Search for the cell housing the specified text and yield its (x, y) center coordinate. 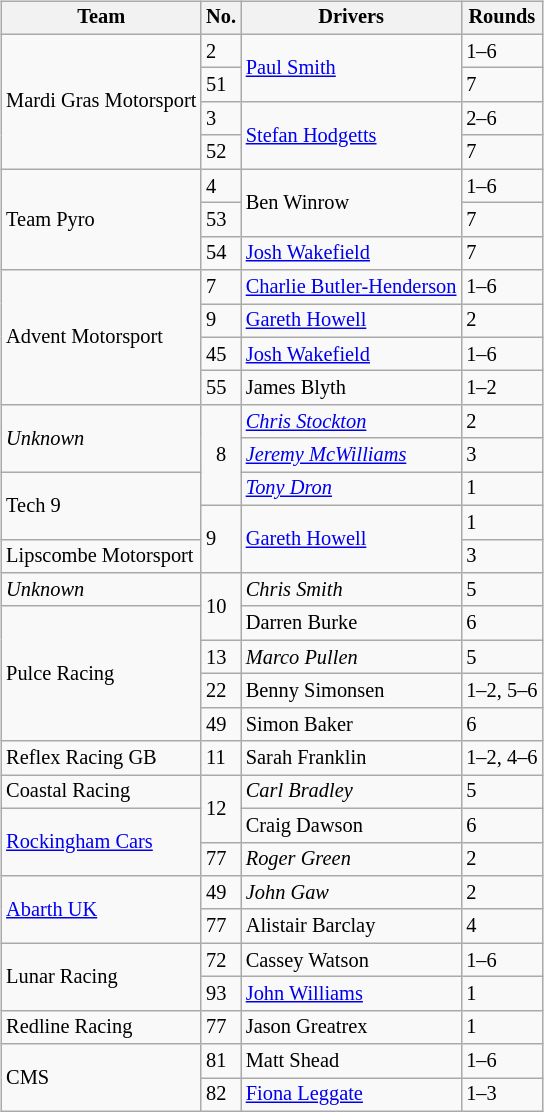
Craig Dawson (351, 825)
Tony Dron (351, 489)
82 (221, 1095)
Paul Smith (351, 68)
55 (221, 388)
81 (221, 1061)
Cassey Watson (351, 960)
Stefan Hodgetts (351, 136)
Jeremy McWilliams (351, 455)
Alistair Barclay (351, 926)
22 (221, 691)
John Williams (351, 994)
1–3 (502, 1095)
Darren Burke (351, 623)
10 (221, 606)
Tech 9 (101, 506)
1–2, 5–6 (502, 691)
1–2, 4–6 (502, 758)
Drivers (351, 18)
11 (221, 758)
93 (221, 994)
Matt Shead (351, 1061)
Chris Smith (351, 590)
Benny Simonsen (351, 691)
Carl Bradley (351, 792)
45 (221, 354)
Advent Motorsport (101, 338)
8 (221, 456)
Redline Racing (101, 1027)
Team Pyro (101, 220)
Jason Greatrex (351, 1027)
Sarah Franklin (351, 758)
Rounds (502, 18)
John Gaw (351, 893)
Lunar Racing (101, 976)
Team (101, 18)
1–2 (502, 388)
Simon Baker (351, 724)
Mardi Gras Motorsport (101, 102)
72 (221, 960)
Pulce Racing (101, 674)
Lipscombe Motorsport (101, 556)
Coastal Racing (101, 792)
Rockingham Cars (101, 842)
Roger Green (351, 859)
13 (221, 657)
53 (221, 220)
52 (221, 152)
Abarth UK (101, 910)
CMS (101, 1078)
No. (221, 18)
Ben Winrow (351, 202)
54 (221, 253)
James Blyth (351, 388)
51 (221, 85)
2–6 (502, 119)
Charlie Butler-Henderson (351, 287)
Reflex Racing GB (101, 758)
12 (221, 808)
Marco Pullen (351, 657)
Chris Stockton (351, 422)
Fiona Leggate (351, 1095)
